For the text-containing cell, return its midpoint in (x, y) coordinate format. 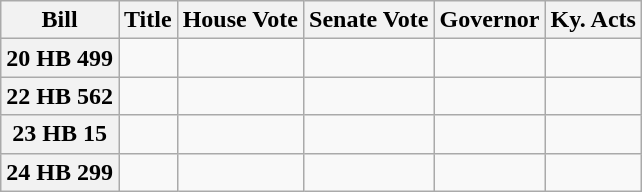
24 HB 299 (60, 172)
Title (148, 20)
Senate Vote (369, 20)
Governor (490, 20)
Bill (60, 20)
22 HB 562 (60, 96)
23 HB 15 (60, 134)
House Vote (240, 20)
20 HB 499 (60, 58)
Ky. Acts (593, 20)
